From the cell containing the given text, extract its center point as [X, Y] coordinate. 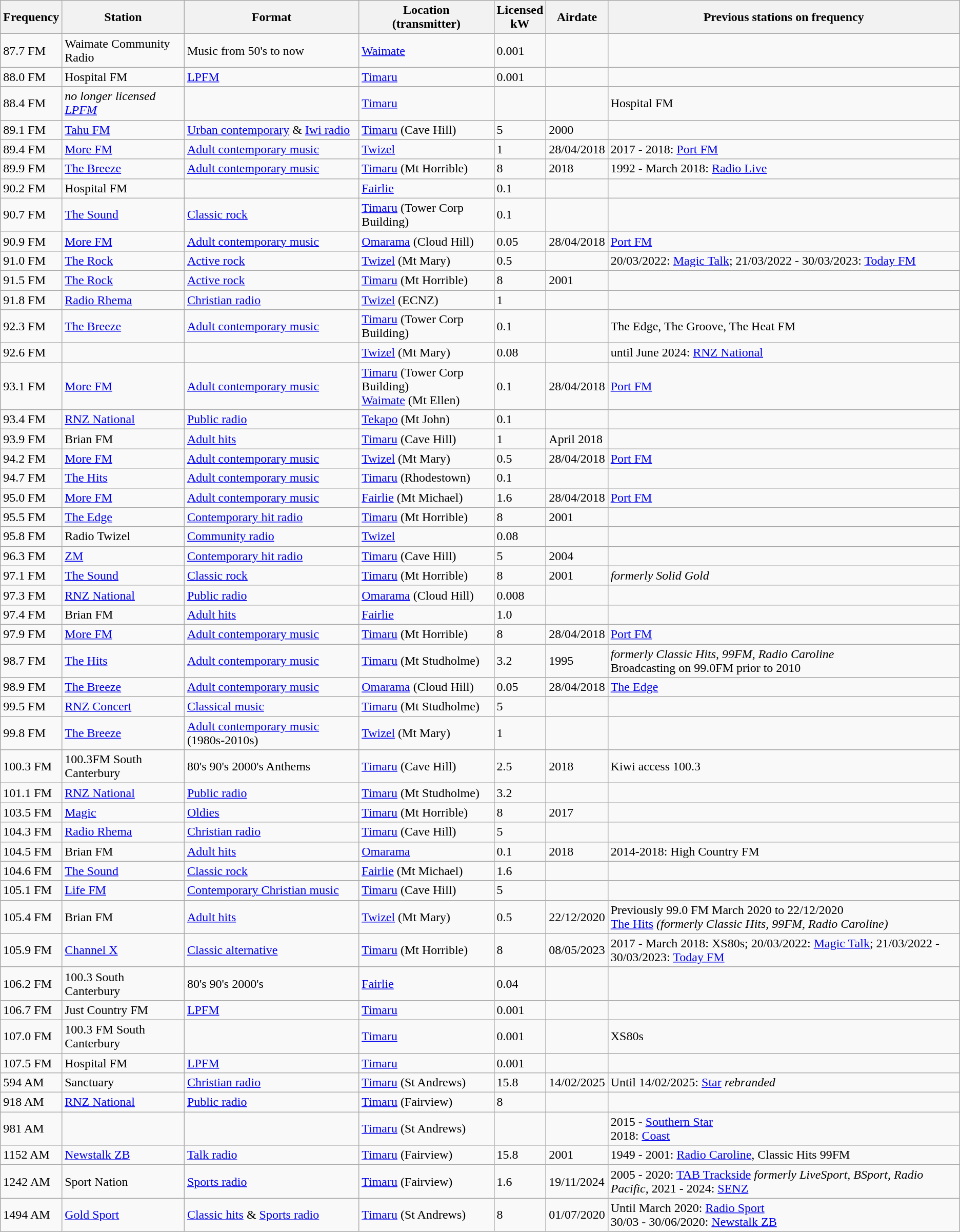
20/03/2022: Magic Talk; 21/03/2022 - 30/03/2023: Today FM [784, 261]
104.5 FM [31, 851]
97.3 FM [31, 595]
918 AM [31, 1102]
97.4 FM [31, 614]
96.3 FM [31, 556]
RNZ Concert [123, 707]
103.5 FM [31, 812]
106.2 FM [31, 984]
14/02/2025 [577, 1083]
1242 AM [31, 1182]
104.6 FM [31, 871]
80's 90's 2000's Anthems [271, 766]
90.9 FM [31, 241]
Frequency [31, 17]
1494 AM [31, 1215]
88.0 FM [31, 77]
Oldies [271, 812]
Previously 99.0 FM March 2020 to 22/12/2020 The Hits (formerly Classic Hits, 99FM, Radio Caroline) [784, 917]
Sanctuary [123, 1083]
1995 [577, 661]
Until March 2020: Radio Sport 30/03 - 30/06/2020: Newstalk ZB [784, 1215]
formerly Solid Gold [784, 575]
94.7 FM [31, 478]
Channel X [123, 950]
Location (transmitter) [427, 17]
95.0 FM [31, 498]
Just Country FM [123, 1010]
94.2 FM [31, 459]
97.1 FM [31, 575]
until June 2024: RNZ National [784, 353]
0.008 [520, 595]
ZM [123, 556]
87.7 FM [31, 50]
100.3 South Canterbury [123, 984]
Classic alternative [271, 950]
2004 [577, 556]
Community radio [271, 536]
Omarama [427, 851]
April 2018 [577, 439]
92.3 FM [31, 326]
2017 - 2018: Port FM [784, 149]
Classic hits & Sports radio [271, 1215]
XS80s [784, 1036]
107.5 FM [31, 1063]
981 AM [31, 1128]
105.1 FM [31, 890]
Tahu FM [123, 130]
90.7 FM [31, 214]
Waimate Community Radio [123, 50]
2014-2018: High Country FM [784, 851]
Music from 50's to now [271, 50]
formerly Classic Hits, 99FM, Radio Caroline Broadcasting on 99.0FM prior to 2010 [784, 661]
2000 [577, 130]
90.2 FM [31, 188]
Waimate [427, 50]
105.4 FM [31, 917]
95.5 FM [31, 517]
Magic [123, 812]
104.3 FM [31, 832]
101.1 FM [31, 793]
89.9 FM [31, 169]
Format [271, 17]
91.0 FM [31, 261]
Timaru (Rhodestown) [427, 478]
1949 - 2001: Radio Caroline, Classic Hits 99FM [784, 1155]
Kiwi access 100.3 [784, 766]
Adult contemporary music (1980s-2010s) [271, 733]
98.9 FM [31, 687]
88.4 FM [31, 104]
594 AM [31, 1083]
100.3 FM [31, 766]
01/07/2020 [577, 1215]
89.1 FM [31, 130]
99.8 FM [31, 733]
92.6 FM [31, 353]
2015 - Southern Star 2018: Coast [784, 1128]
1992 - March 2018: Radio Live [784, 169]
2.5 [520, 766]
1.0 [520, 614]
100.3 FM South Canterbury [123, 1036]
Talk radio [271, 1155]
LicensedkW [520, 17]
97.9 FM [31, 634]
no longer licensed LPFM [123, 104]
91.8 FM [31, 300]
Newstalk ZB [123, 1155]
Airdate [577, 17]
2017 [577, 812]
95.8 FM [31, 536]
91.5 FM [31, 280]
1152 AM [31, 1155]
Sports radio [271, 1182]
80's 90's 2000's [271, 984]
22/12/2020 [577, 917]
89.4 FM [31, 149]
93.1 FM [31, 386]
08/05/2023 [577, 950]
Previous stations on frequency [784, 17]
Classical music [271, 707]
2017 - March 2018: XS80s; 20/03/2022: Magic Talk; 21/03/2022 - 30/03/2023: Today FM [784, 950]
Radio Twizel [123, 536]
Twizel (ECNZ) [427, 300]
Tekapo (Mt John) [427, 420]
Until 14/02/2025: Star rebranded [784, 1083]
106.7 FM [31, 1010]
0.04 [520, 984]
100.3FM South Canterbury [123, 766]
105.9 FM [31, 950]
19/11/2024 [577, 1182]
2005 - 2020: TAB Trackside formerly LiveSport, BSport, Radio Pacific, 2021 - 2024: SENZ [784, 1182]
99.5 FM [31, 707]
The Edge, The Groove, The Heat FM [784, 326]
107.0 FM [31, 1036]
93.4 FM [31, 420]
Life FM [123, 890]
Contemporary Christian music [271, 890]
Timaru (Tower Corp Building)Waimate (Mt Ellen) [427, 386]
Station [123, 17]
98.7 FM [31, 661]
93.9 FM [31, 439]
Gold Sport [123, 1215]
Urban contemporary & Iwi radio [271, 130]
Sport Nation [123, 1182]
